Locate the cell with the specified text and output its (X, Y) center coordinate. 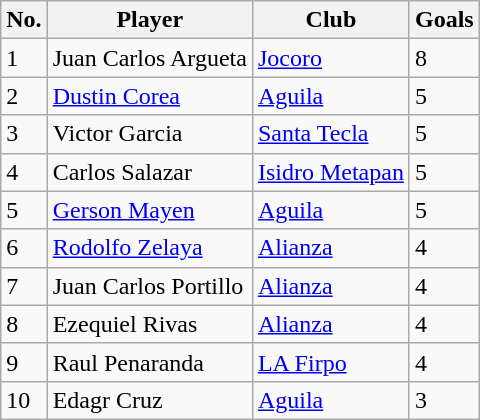
Carlos Salazar (150, 172)
Jocoro (330, 58)
Rodolfo Zelaya (150, 248)
Player (150, 20)
7 (24, 286)
No. (24, 20)
Club (330, 20)
Isidro Metapan (330, 172)
10 (24, 400)
Ezequiel Rivas (150, 324)
Edagr Cruz (150, 400)
Goals (444, 20)
Santa Tecla (330, 134)
Victor Garcia (150, 134)
2 (24, 96)
LA Firpo (330, 362)
Dustin Corea (150, 96)
1 (24, 58)
Juan Carlos Portillo (150, 286)
9 (24, 362)
Gerson Mayen (150, 210)
Raul Penaranda (150, 362)
6 (24, 248)
Juan Carlos Argueta (150, 58)
